Capture the cell that displays the provided text and extract its [x, y] central coordinate. 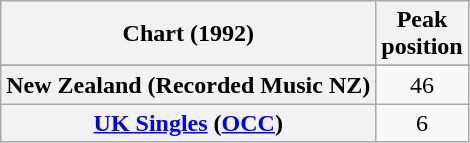
46 [422, 85]
New Zealand (Recorded Music NZ) [188, 85]
6 [422, 123]
Chart (1992) [188, 34]
Peakposition [422, 34]
UK Singles (OCC) [188, 123]
